Output the (X, Y) coordinate of the center of the cell containing the given text.  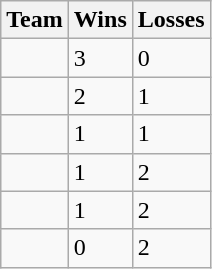
Losses (171, 20)
Wins (100, 20)
3 (100, 58)
Team (35, 20)
